Return the [X, Y] coordinate for the center point of the cell that contains the specified text.  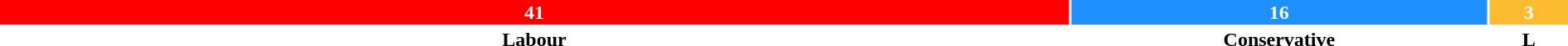
41 [534, 12]
3 [1529, 12]
16 [1279, 12]
